From the cell containing the given text, extract its center point as [X, Y] coordinate. 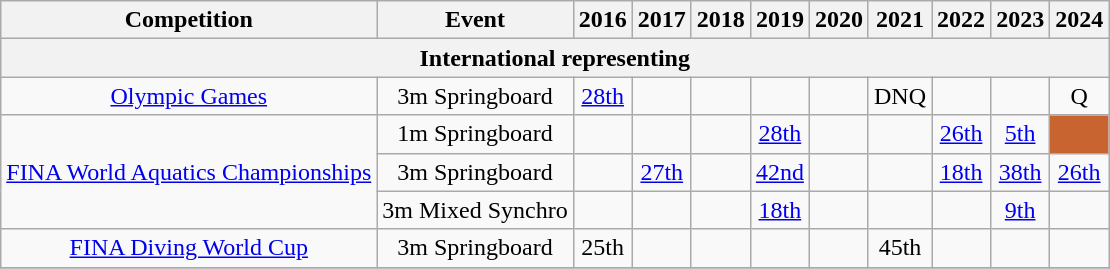
Q [1080, 96]
2016 [602, 20]
Event [475, 20]
2017 [662, 20]
1m Springboard [475, 134]
Competition [189, 20]
2021 [900, 20]
2018 [720, 20]
FINA Diving World Cup [189, 248]
International representing [555, 58]
25th [602, 248]
27th [662, 172]
2024 [1080, 20]
3m Mixed Synchro [475, 210]
2019 [780, 20]
DNQ [900, 96]
Olympic Games [189, 96]
2022 [962, 20]
5th [1020, 134]
45th [900, 248]
2023 [1020, 20]
9th [1020, 210]
38th [1020, 172]
42nd [780, 172]
2020 [838, 20]
FINA World Aquatics Championships [189, 172]
